Locate the cell with the specified text and output its [X, Y] center coordinate. 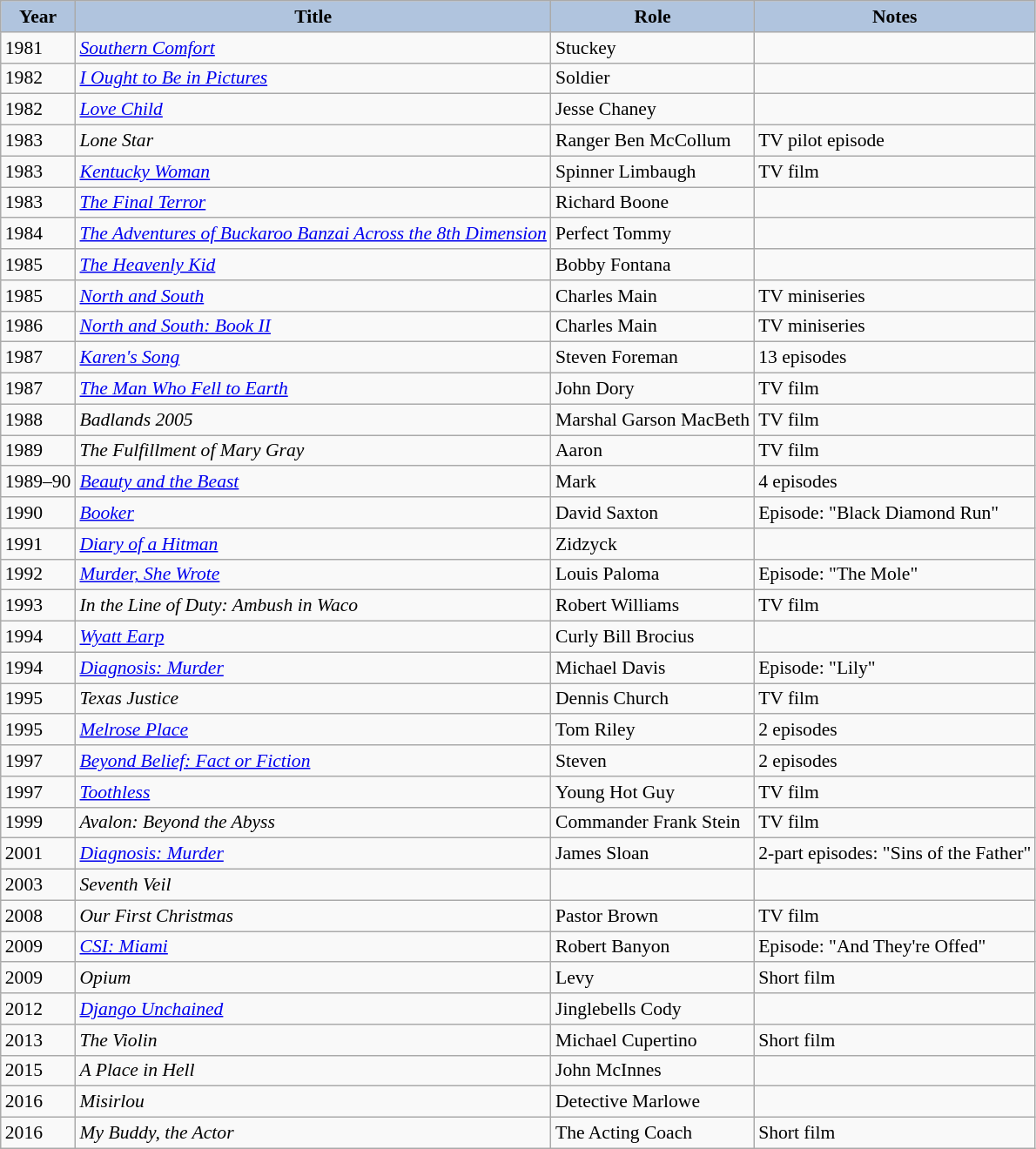
Django Unchained [313, 1009]
Badlands 2005 [313, 420]
The Adventures of Buckaroo Banzai Across the 8th Dimension [313, 234]
Stuckey [653, 48]
Murder, She Wrote [313, 574]
Curly Bill Brocius [653, 637]
Episode: "Lily" [895, 668]
Wyatt Earp [313, 637]
Louis Paloma [653, 574]
1988 [38, 420]
Zidzyck [653, 544]
The Fulfillment of Mary Gray [313, 451]
Karen's Song [313, 358]
Notes [895, 17]
John Dory [653, 389]
2001 [38, 854]
The Final Terror [313, 203]
Ranger Ben McCollum [653, 141]
Lone Star [313, 141]
Michael Cupertino [653, 1040]
North and South: Book II [313, 326]
Our First Christmas [313, 916]
Richard Boone [653, 203]
Michael Davis [653, 668]
North and South [313, 296]
Soldier [653, 78]
1989 [38, 451]
Year [38, 17]
Pastor Brown [653, 916]
2008 [38, 916]
Episode: "And They're Offed" [895, 947]
Levy [653, 978]
TV pilot episode [895, 141]
The Violin [313, 1040]
Episode: "Black Diamond Run" [895, 513]
I Ought to Be in Pictures [313, 78]
2012 [38, 1009]
Melrose Place [313, 730]
Tom Riley [653, 730]
Episode: "The Mole" [895, 574]
1986 [38, 326]
2-part episodes: "Sins of the Father" [895, 854]
Opium [313, 978]
The Acting Coach [653, 1133]
Title [313, 17]
1990 [38, 513]
The Man Who Fell to Earth [313, 389]
Spinner Limbaugh [653, 171]
Texas Justice [313, 699]
Bobby Fontana [653, 265]
Robert Williams [653, 606]
Role [653, 17]
2015 [38, 1071]
1989–90 [38, 482]
1991 [38, 544]
Steven [653, 761]
James Sloan [653, 854]
1981 [38, 48]
CSI: Miami [313, 947]
Southern Comfort [313, 48]
A Place in Hell [313, 1071]
In the Line of Duty: Ambush in Waco [313, 606]
Detective Marlowe [653, 1102]
Mark [653, 482]
Avalon: Beyond the Abyss [313, 823]
1984 [38, 234]
1999 [38, 823]
Seventh Veil [313, 885]
2013 [38, 1040]
Diary of a Hitman [313, 544]
My Buddy, the Actor [313, 1133]
1993 [38, 606]
Perfect Tommy [653, 234]
Beyond Belief: Fact or Fiction [313, 761]
The Heavenly Kid [313, 265]
1992 [38, 574]
Commander Frank Stein [653, 823]
2003 [38, 885]
Love Child [313, 110]
Toothless [313, 792]
Marshal Garson MacBeth [653, 420]
Young Hot Guy [653, 792]
Aaron [653, 451]
Misirlou [313, 1102]
Steven Foreman [653, 358]
13 episodes [895, 358]
Jinglebells Cody [653, 1009]
Kentucky Woman [313, 171]
Booker [313, 513]
John McInnes [653, 1071]
4 episodes [895, 482]
Beauty and the Beast [313, 482]
David Saxton [653, 513]
Jesse Chaney [653, 110]
Dennis Church [653, 699]
Robert Banyon [653, 947]
